Return the (x, y) coordinate for the center point of the cell that contains the specified text.  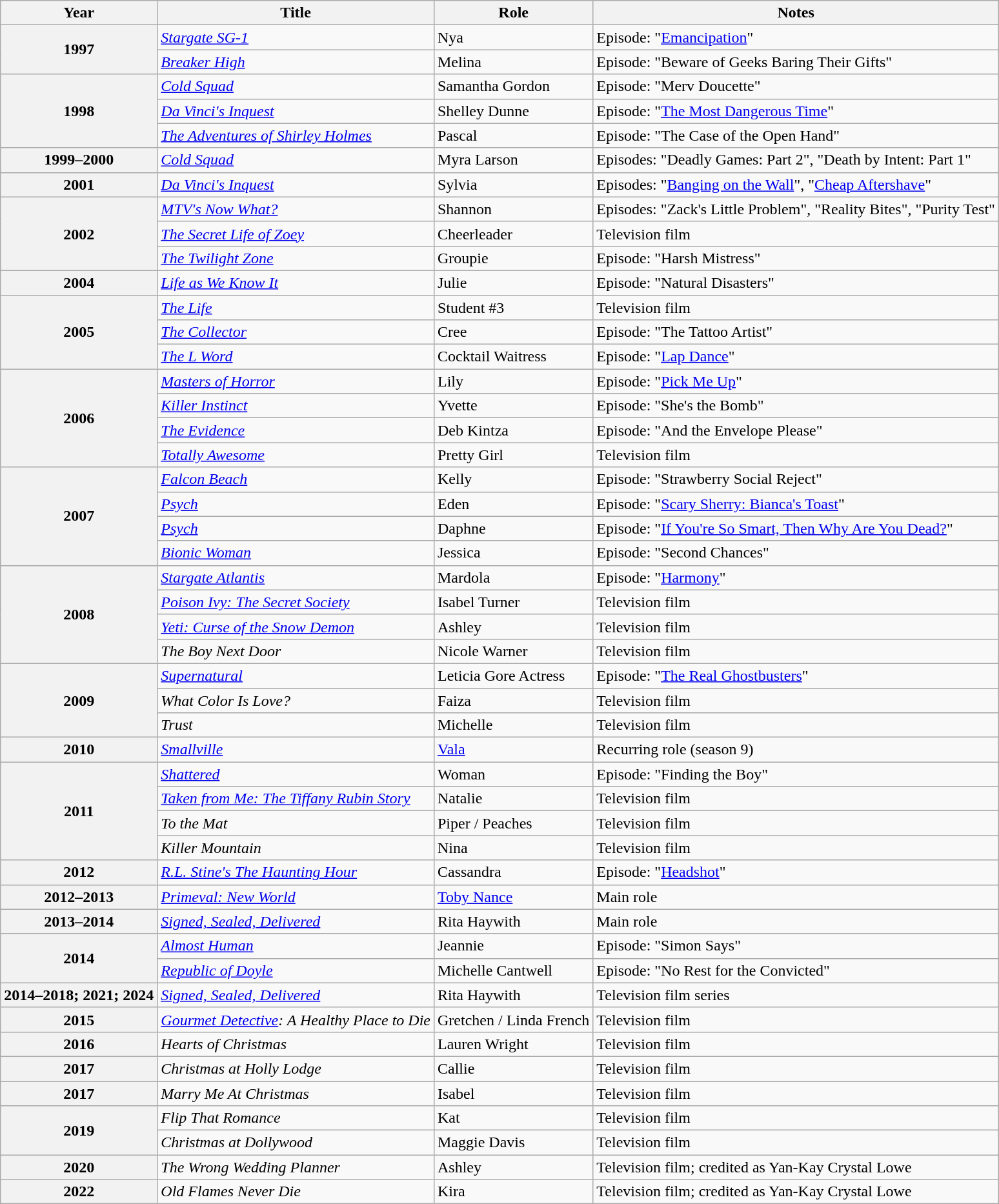
Episode: "Natural Disasters" (796, 283)
Killer Mountain (296, 848)
Episodes: "Zack's Little Problem", "Reality Bites", "Purity Test" (796, 209)
2001 (79, 185)
Episode: "If You're So Smart, Then Why Are You Dead?" (796, 528)
Episode: "Second Chances" (796, 553)
Kat (513, 1118)
2002 (79, 234)
Nya (513, 37)
Jessica (513, 553)
Episode: "The Case of the Open Hand" (796, 135)
Episode: "The Real Ghostbusters" (796, 676)
Daphne (513, 528)
Nina (513, 848)
Marry Me At Christmas (296, 1094)
R.L. Stine's The Haunting Hour (296, 872)
2006 (79, 418)
The Life (296, 308)
Isabel Turner (513, 602)
2008 (79, 614)
2007 (79, 516)
Breaker High (296, 62)
Title (296, 13)
Taken from Me: The Tiffany Rubin Story (296, 799)
The Secret Life of Zoey (296, 234)
To the Mat (296, 823)
Episode: "The Tattoo Artist" (796, 332)
Callie (513, 1069)
Year (79, 13)
Pascal (513, 135)
Myra Larson (513, 160)
Toby Nance (513, 897)
2013–2014 (79, 921)
Republic of Doyle (296, 970)
Episode: "Finding the Boy" (796, 774)
2019 (79, 1130)
Piper / Peaches (513, 823)
MTV's Now What? (296, 209)
1999–2000 (79, 160)
Falcon Beach (296, 479)
Stargate Atlantis (296, 577)
The Twilight Zone (296, 258)
The Evidence (296, 430)
Television film series (796, 995)
Primeval: New World (296, 897)
2012 (79, 872)
2009 (79, 700)
Episode: "The Most Dangerous Time" (796, 111)
Shelley Dunne (513, 111)
Episode: "Harmony" (796, 577)
2014–2018; 2021; 2024 (79, 995)
Old Flames Never Die (296, 1192)
2010 (79, 750)
Life as We Know It (296, 283)
Gourmet Detective: A Healthy Place to Die (296, 1019)
Episode: "Harsh Mistress" (796, 258)
Sylvia (513, 185)
Cree (513, 332)
2022 (79, 1192)
Trust (296, 725)
Woman (513, 774)
1997 (79, 50)
Cocktail Waitress (513, 357)
Julie (513, 283)
The L Word (296, 357)
Yvette (513, 406)
Gretchen / Linda French (513, 1019)
Poison Ivy: The Secret Society (296, 602)
What Color Is Love? (296, 700)
Vala (513, 750)
The Collector (296, 332)
Shattered (296, 774)
Smallville (296, 750)
2005 (79, 332)
Episode: "She's the Bomb" (796, 406)
Totally Awesome (296, 455)
Groupie (513, 258)
Supernatural (296, 676)
Kelly (513, 479)
Yeti: Curse of the Snow Demon (296, 627)
Student #3 (513, 308)
Episode: "And the Envelope Please" (796, 430)
Notes (796, 13)
Michelle Cantwell (513, 970)
Episode: "Headshot" (796, 872)
Nicole Warner (513, 651)
Shannon (513, 209)
Isabel (513, 1094)
2004 (79, 283)
Maggie Davis (513, 1143)
2014 (79, 958)
Deb Kintza (513, 430)
The Adventures of Shirley Holmes (296, 135)
1998 (79, 111)
Episodes: "Banging on the Wall", "Cheap Aftershave" (796, 185)
Episode: "Scary Sherry: Bianca's Toast" (796, 504)
Episode: "Merv Doucette" (796, 86)
2011 (79, 811)
Episode: "Pick Me Up" (796, 381)
Killer Instinct (296, 406)
Christmas at Holly Lodge (296, 1069)
Kira (513, 1192)
2016 (79, 1044)
Lauren Wright (513, 1044)
Recurring role (season 9) (796, 750)
Pretty Girl (513, 455)
Episode: "No Rest for the Convicted" (796, 970)
Mardola (513, 577)
Episode: "Emancipation" (796, 37)
Hearts of Christmas (296, 1044)
Christmas at Dollywood (296, 1143)
Stargate SG-1 (296, 37)
Episodes: "Deadly Games: Part 2", "Death by Intent: Part 1" (796, 160)
2020 (79, 1167)
Episode: "Beware of Geeks Baring Their Gifts" (796, 62)
Natalie (513, 799)
The Wrong Wedding Planner (296, 1167)
Eden (513, 504)
Almost Human (296, 946)
Michelle (513, 725)
Lily (513, 381)
Leticia Gore Actress (513, 676)
Masters of Horror (296, 381)
2015 (79, 1019)
Samantha Gordon (513, 86)
Flip That Romance (296, 1118)
Melina (513, 62)
The Boy Next Door (296, 651)
Faiza (513, 700)
Episode: "Lap Dance" (796, 357)
Bionic Woman (296, 553)
Role (513, 13)
Episode: "Strawberry Social Reject" (796, 479)
Cassandra (513, 872)
Episode: "Simon Says" (796, 946)
2012–2013 (79, 897)
Jeannie (513, 946)
Cheerleader (513, 234)
